Output the [x, y] coordinate of the center of the cell containing the given text.  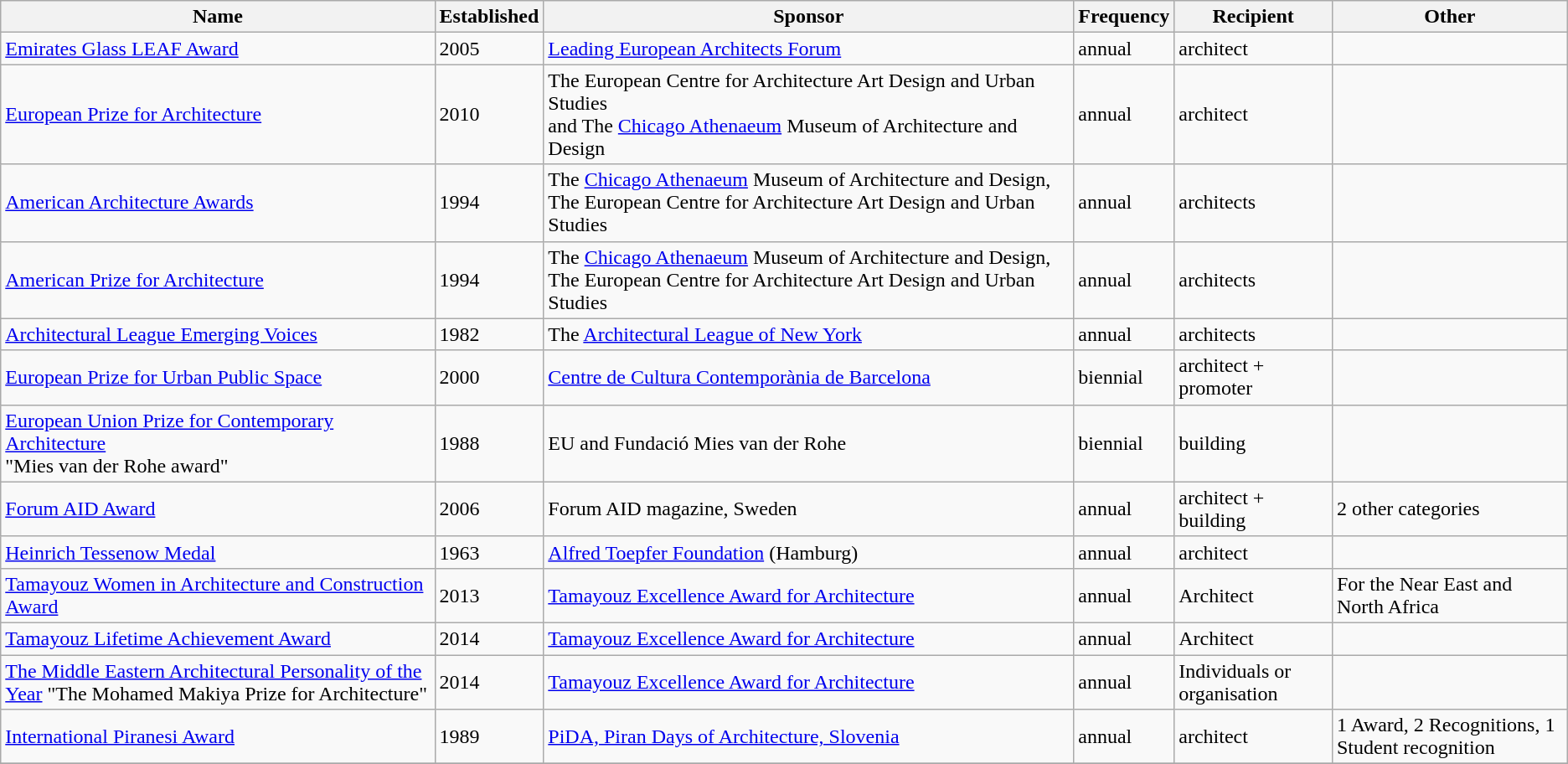
Recipient [1253, 17]
European Prize for Urban Public Space [218, 377]
1988 [489, 443]
Leading European Architects Forum [809, 49]
2010 [489, 114]
2005 [489, 49]
European Union Prize for Contemporary Architecture "Mies van der Rohe award" [218, 443]
1963 [489, 552]
Frequency [1124, 17]
European Prize for Architecture [218, 114]
PiDA, Piran Days of Architecture, Slovenia [809, 737]
1982 [489, 334]
American Prize for Architecture [218, 280]
Individuals or organisation [1253, 682]
EU and Fundació Mies van der Rohe [809, 443]
Established [489, 17]
Sponsor [809, 17]
Name [218, 17]
2013 [489, 595]
architect + building [1253, 509]
The Architectural League of New York [809, 334]
Forum AID magazine, Sweden [809, 509]
Heinrich Tessenow Medal [218, 552]
Forum AID Award [218, 509]
For the Near East and North Africa [1449, 595]
The European Centre for Architecture Art Design and Urban Studies and The Chicago Athenaeum Museum of Architecture and Design [809, 114]
Centre de Cultura Contemporània de Barcelona [809, 377]
1989 [489, 737]
Emirates Glass LEAF Award [218, 49]
American Architecture Awards [218, 203]
Tamayouz Women in Architecture and Construction Award [218, 595]
2 other categories [1449, 509]
International Piranesi Award [218, 737]
Architectural League Emerging Voices [218, 334]
2006 [489, 509]
1 Award, 2 Recognitions, 1 Student recognition [1449, 737]
Tamayouz Lifetime Achievement Award [218, 638]
Other [1449, 17]
building [1253, 443]
Alfred Toepfer Foundation (Hamburg) [809, 552]
The Middle Eastern Architectural Personality of the Year "The Mohamed Makiya Prize for Architecture" [218, 682]
architect + promoter [1253, 377]
2000 [489, 377]
